Find where the given text appears and provide that cell's center as (X, Y) coordinate. 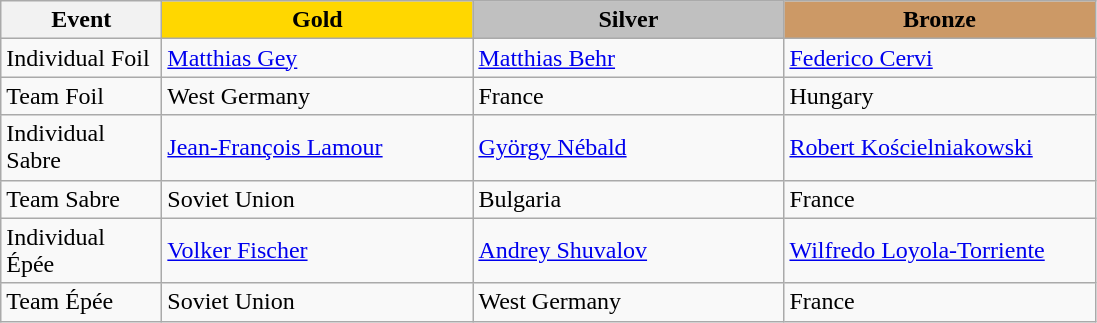
Bronze (940, 20)
Matthias Gey (318, 58)
Individual Épée (82, 250)
Volker Fischer (318, 250)
Matthias Behr (628, 58)
Team Sabre (82, 199)
Bulgaria (628, 199)
Robert Kościelniakowski (940, 148)
Andrey Shuvalov (628, 250)
Silver (628, 20)
Hungary (940, 96)
Jean-François Lamour (318, 148)
Wilfredo Loyola-Torriente (940, 250)
Gold (318, 20)
Team Épée (82, 302)
Team Foil (82, 96)
Individual Sabre (82, 148)
Individual Foil (82, 58)
Event (82, 20)
Federico Cervi (940, 58)
György Nébald (628, 148)
